Determine the [X, Y] coordinate at the center of the cell enclosing the given text.  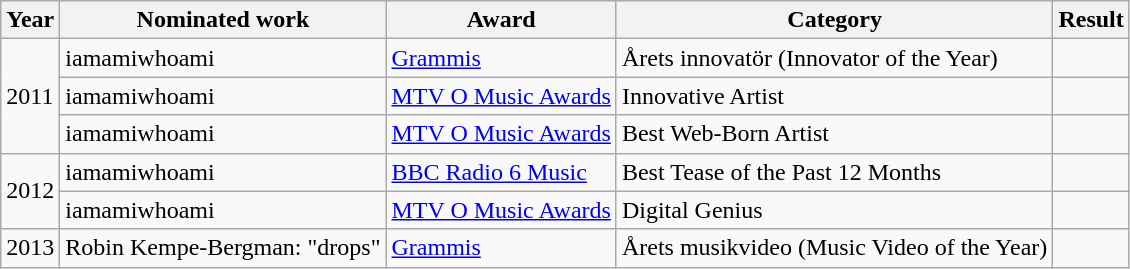
2012 [30, 191]
BBC Radio 6 Music [501, 172]
Årets innovatör (Innovator of the Year) [834, 58]
Best Web-Born Artist [834, 134]
Digital Genius [834, 210]
Nominated work [223, 20]
Award [501, 20]
Innovative Artist [834, 96]
2013 [30, 248]
Best Tease of the Past 12 Months [834, 172]
Result [1091, 20]
Category [834, 20]
Robin Kempe-Bergman: "drops" [223, 248]
Årets musikvideo (Music Video of the Year) [834, 248]
Year [30, 20]
2011 [30, 96]
